For the text-containing cell, return its midpoint in [x, y] coordinate format. 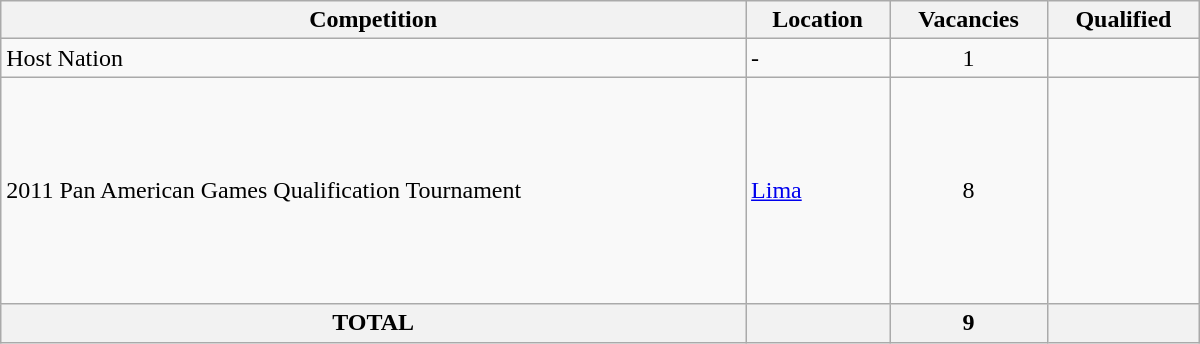
- [818, 58]
Location [818, 20]
TOTAL [374, 323]
Host Nation [374, 58]
1 [969, 58]
Competition [374, 20]
Lima [818, 190]
2011 Pan American Games Qualification Tournament [374, 190]
9 [969, 323]
8 [969, 190]
Qualified [1124, 20]
Vacancies [969, 20]
